Scan for the cell matching the given text and deliver its (x, y) coordinate at center. 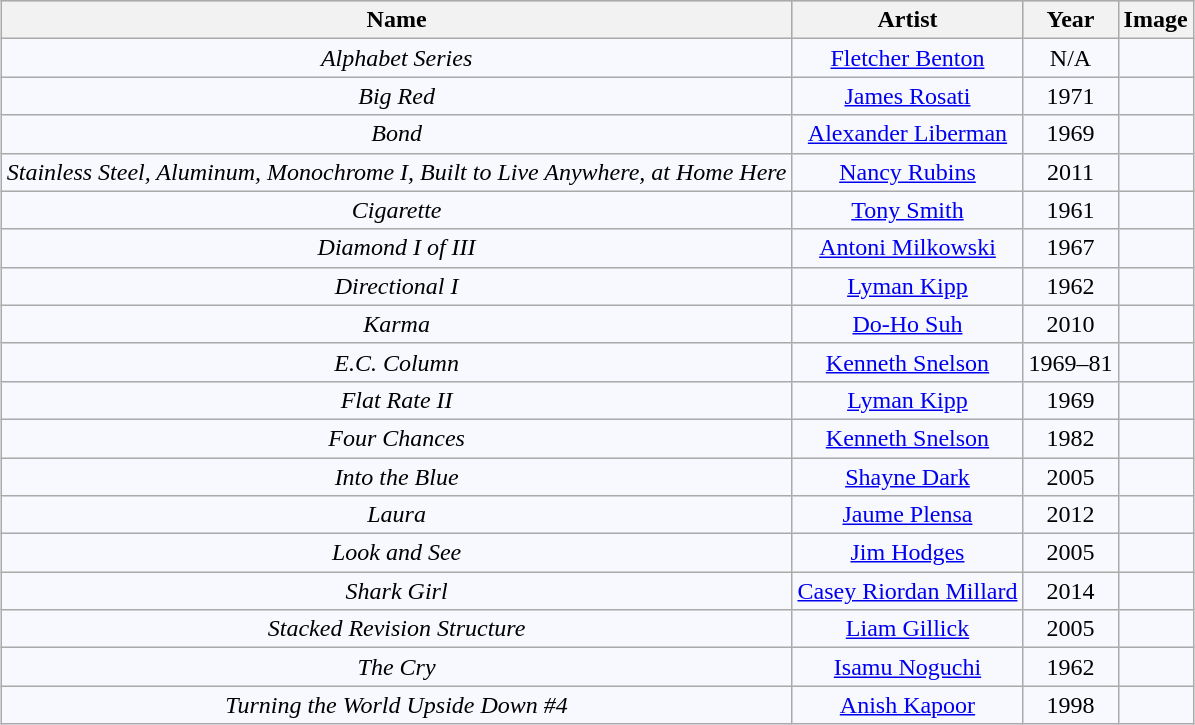
Karma (396, 324)
1998 (1070, 705)
2014 (1070, 591)
2010 (1070, 324)
Shayne Dark (908, 477)
Anish Kapoor (908, 705)
Image (1156, 20)
Big Red (396, 96)
Laura (396, 515)
Directional I (396, 286)
Nancy Rubins (908, 172)
Casey Riordan Millard (908, 591)
Do-Ho Suh (908, 324)
Turning the World Upside Down #4 (396, 705)
Into the Blue (396, 477)
Tony Smith (908, 210)
1967 (1070, 248)
1971 (1070, 96)
1982 (1070, 438)
Flat Rate II (396, 400)
Jim Hodges (908, 553)
Isamu Noguchi (908, 667)
Stacked Revision Structure (396, 629)
Year (1070, 20)
Jaume Plensa (908, 515)
James Rosati (908, 96)
Stainless Steel, Aluminum, Monochrome I, Built to Live Anywhere, at Home Here (396, 172)
Alphabet Series (396, 58)
1961 (1070, 210)
E.C. Column (396, 362)
Artist (908, 20)
N/A (1070, 58)
2012 (1070, 515)
The Cry (396, 667)
Look and See (396, 553)
Bond (396, 134)
Fletcher Benton (908, 58)
Cigarette (396, 210)
Name (396, 20)
Shark Girl (396, 591)
Antoni Milkowski (908, 248)
Liam Gillick (908, 629)
Alexander Liberman (908, 134)
Diamond I of III (396, 248)
Four Chances (396, 438)
1969–81 (1070, 362)
2011 (1070, 172)
